Pinpoint the cell where the given text exists, returning its [x, y] midpoint coordinate. 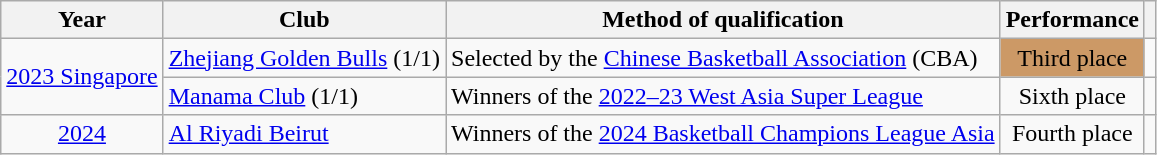
Fourth place [1072, 134]
2024 [82, 134]
Year [82, 20]
Sixth place [1072, 96]
Al Riyadi Beirut [304, 134]
Method of qualification [724, 20]
Zhejiang Golden Bulls (1/1) [304, 58]
Performance [1072, 20]
Winners of the 2024 Basketball Champions League Asia [724, 134]
2023 Singapore [82, 77]
Club [304, 20]
Winners of the 2022–23 West Asia Super League [724, 96]
Manama Club (1/1) [304, 96]
Selected by the Chinese Basketball Association (CBA) [724, 58]
Third place [1072, 58]
